From the cell containing the given text, extract its center point as [x, y] coordinate. 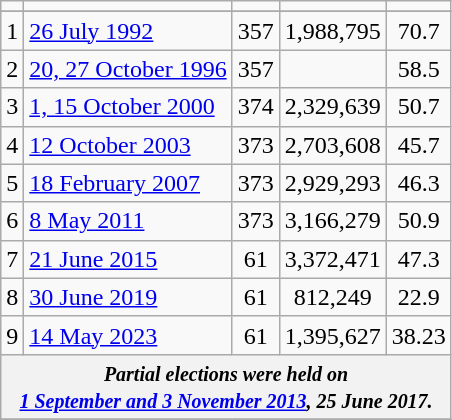
47.3 [418, 259]
50.7 [418, 107]
12 October 2003 [128, 145]
1,395,627 [332, 335]
3,372,471 [332, 259]
20, 27 October 1996 [128, 69]
5 [12, 183]
1 [12, 31]
26 July 1992 [128, 31]
2,703,608 [332, 145]
812,249 [332, 297]
2,329,639 [332, 107]
3 [12, 107]
38.23 [418, 335]
2 [12, 69]
7 [12, 259]
374 [256, 107]
4 [12, 145]
46.3 [418, 183]
8 May 2011 [128, 221]
Partial elections were held on 1 September and 3 November 2013, 25 June 2017. [226, 386]
1, 15 October 2000 [128, 107]
1,988,795 [332, 31]
45.7 [418, 145]
3,166,279 [332, 221]
50.9 [418, 221]
14 May 2023 [128, 335]
22.9 [418, 297]
30 June 2019 [128, 297]
8 [12, 297]
2,929,293 [332, 183]
9 [12, 335]
58.5 [418, 69]
70.7 [418, 31]
18 February 2007 [128, 183]
21 June 2015 [128, 259]
6 [12, 221]
